Return (X, Y) of the center of cell containing provided text 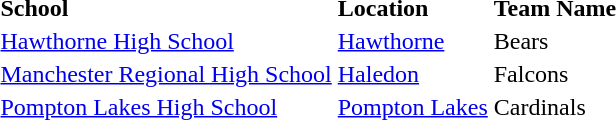
Haledon (412, 74)
Hawthorne (412, 41)
